Detect which cell encompasses the target text, then output its (x, y) center coordinate. 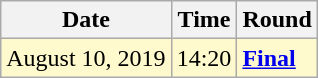
Date (86, 20)
August 10, 2019 (86, 58)
Time (204, 20)
Round (277, 20)
14:20 (204, 58)
Final (277, 58)
